Identify which cell holds the provided text, then report its [X, Y] central coordinate. 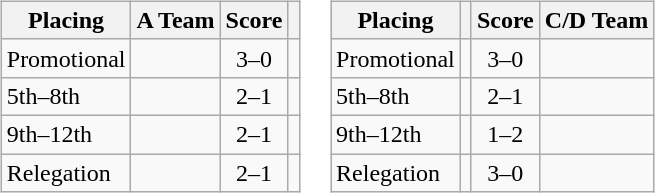
C/D Team [596, 20]
A Team [176, 20]
1–2 [505, 134]
